Provide the [x, y] coordinate of the cell's center where the given text is located.  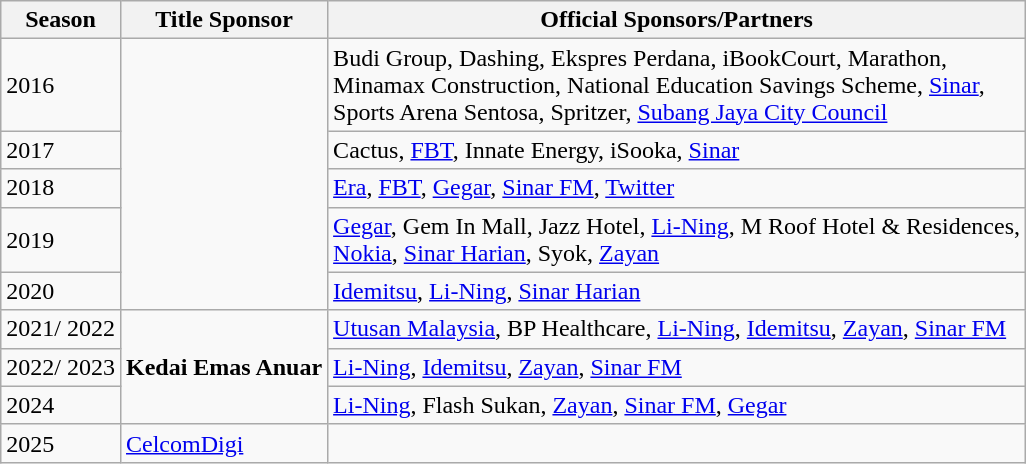
2022/ 2023 [61, 367]
2019 [61, 240]
Cactus, FBT, Innate Energy, iSooka, Sinar [677, 150]
Li-Ning, Flash Sukan, Zayan, Sinar FM, Gegar [677, 405]
2018 [61, 188]
2016 [61, 85]
2017 [61, 150]
Kedai Emas Anuar [224, 367]
Official Sponsors/Partners [677, 20]
Utusan Malaysia, BP Healthcare, Li-Ning, Idemitsu, Zayan, Sinar FM [677, 329]
2020 [61, 291]
CelcomDigi [224, 443]
Gegar, Gem In Mall, Jazz Hotel, Li-Ning, M Roof Hotel & Residences,Nokia, Sinar Harian, Syok, Zayan [677, 240]
2025 [61, 443]
Idemitsu, Li-Ning, Sinar Harian [677, 291]
2024 [61, 405]
Li-Ning, Idemitsu, Zayan, Sinar FM [677, 367]
2021/ 2022 [61, 329]
Title Sponsor [224, 20]
Season [61, 20]
Era, FBT, Gegar, Sinar FM, Twitter [677, 188]
